Pinpoint the cell where the given text exists, returning its (x, y) midpoint coordinate. 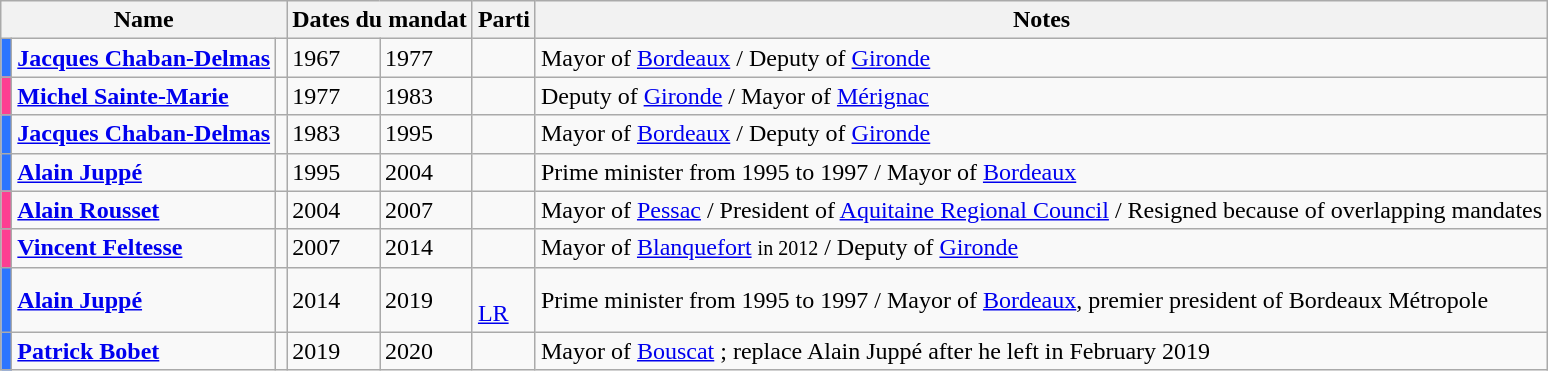
Vincent Feltesse (144, 248)
Prime minister from 1995 to 1997 / Mayor of Bordeaux (1041, 172)
Deputy of Gironde / Mayor of Mérignac (1041, 96)
Mayor of Blanquefort in 2012 / Deputy of Gironde (1041, 248)
Mayor of Bouscat ; replace Alain Juppé after he left in February 2019 (1041, 351)
Prime minister from 1995 to 1997 / Mayor of Bordeaux, premier president of Bordeaux Métropole (1041, 300)
Name (144, 20)
Dates du mandat (380, 20)
Alain Rousset (144, 210)
Mayor of Pessac / President of Aquitaine Regional Council / Resigned because of overlapping mandates (1041, 210)
Parti (504, 20)
Notes (1041, 20)
LR (504, 300)
Patrick Bobet (144, 351)
1967 (334, 58)
Michel Sainte-Marie (144, 96)
2020 (426, 351)
